Return (x, y) of the center of cell containing provided text 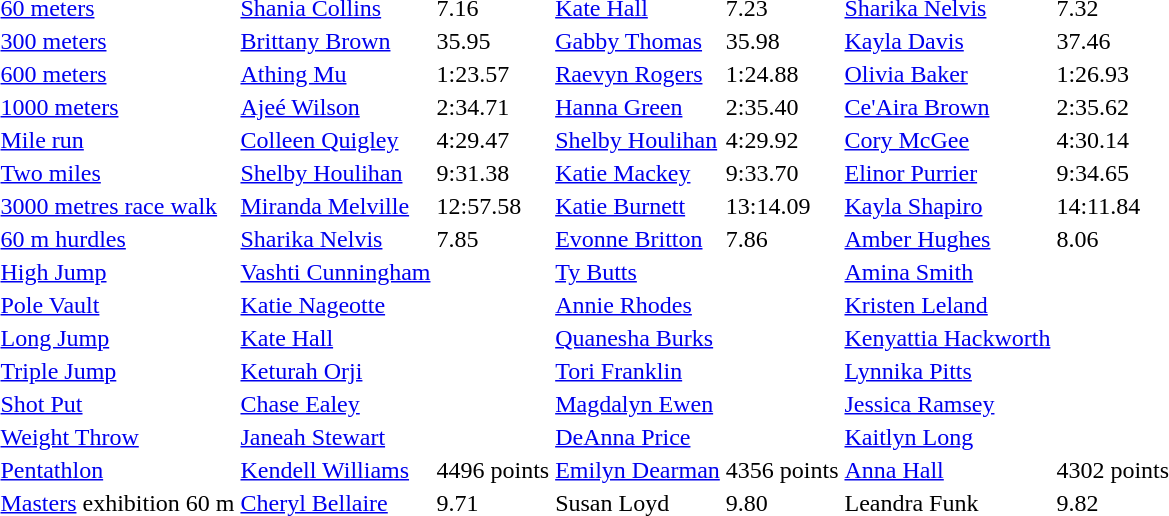
9:31.38 (493, 173)
Kendell Williams (336, 470)
Athing Mu (336, 74)
Katie Nageotte (336, 305)
Cory McGee (948, 140)
Katie Burnett (638, 206)
Amina Smith (948, 272)
Raevyn Rogers (638, 74)
Annie Rhodes (638, 305)
Vashti Cunningham (336, 272)
Kaitlyn Long (948, 437)
4:29.92 (782, 140)
7.86 (782, 239)
Olivia Baker (948, 74)
13:14.09 (782, 206)
2:34.71 (493, 107)
Tori Franklin (638, 371)
Kayla Shapiro (948, 206)
Kate Hall (336, 338)
Ajeé Wilson (336, 107)
Brittany Brown (336, 41)
1:23.57 (493, 74)
Evonne Britton (638, 239)
Magdalyn Ewen (638, 404)
Kenyattia Hackworth (948, 338)
12:57.58 (493, 206)
2:35.40 (782, 107)
7.85 (493, 239)
Gabby Thomas (638, 41)
Emilyn Dearman (638, 470)
Ty Butts (638, 272)
35.98 (782, 41)
Sharika Nelvis (336, 239)
Lynnika Pitts (948, 371)
4496 points (493, 470)
Hanna Green (638, 107)
4356 points (782, 470)
4:29.47 (493, 140)
Jessica Ramsey (948, 404)
35.95 (493, 41)
Chase Ealey (336, 404)
Janeah Stewart (336, 437)
Colleen Quigley (336, 140)
Ce'Aira Brown (948, 107)
Amber Hughes (948, 239)
1:24.88 (782, 74)
Katie Mackey (638, 173)
Anna Hall (948, 470)
Quanesha Burks (638, 338)
DeAnna Price (638, 437)
Keturah Orji (336, 371)
Miranda Melville (336, 206)
Kristen Leland (948, 305)
Kayla Davis (948, 41)
9:33.70 (782, 173)
Elinor Purrier (948, 173)
